Search for the cell housing the specified text and yield its [X, Y] center coordinate. 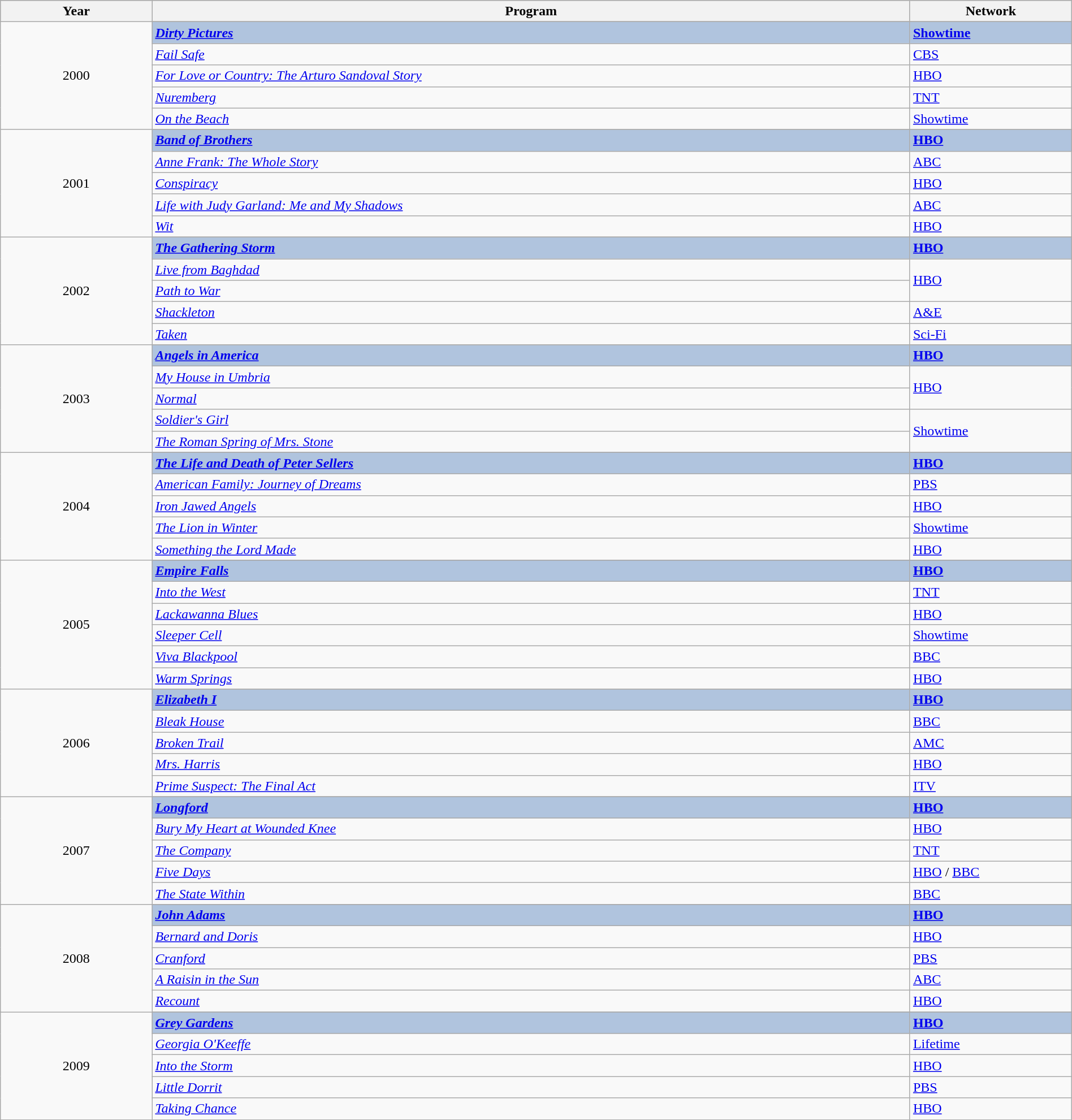
Anne Frank: The Whole Story [531, 162]
Longford [531, 807]
Prime Suspect: The Final Act [531, 786]
Sci-Fi [991, 334]
Cranford [531, 958]
Into the West [531, 592]
Network [991, 11]
Recount [531, 1001]
Bleak House [531, 721]
2007 [76, 850]
Nuremberg [531, 97]
American Family: Journey of Dreams [531, 485]
2000 [76, 76]
2004 [76, 506]
HBO / BBC [991, 872]
Something the Lord Made [531, 549]
2008 [76, 958]
Little Dorrit [531, 1087]
Lackawanna Blues [531, 613]
Shackleton [531, 313]
Iron Jawed Angels [531, 506]
2001 [76, 183]
Grey Gardens [531, 1023]
Five Days [531, 872]
Year [76, 11]
Live from Baghdad [531, 270]
The Roman Spring of Mrs. Stone [531, 442]
2002 [76, 291]
The Company [531, 850]
A&E [991, 313]
Bury My Heart at Wounded Knee [531, 829]
A Raisin in the Sun [531, 980]
Fail Safe [531, 54]
Wit [531, 226]
My House in Umbria [531, 377]
ITV [991, 786]
Life with Judy Garland: Me and My Shadows [531, 205]
Taking Chance [531, 1109]
Normal [531, 399]
Mrs. Harris [531, 764]
The Life and Death of Peter Sellers [531, 463]
2003 [76, 399]
John Adams [531, 915]
Angels in America [531, 356]
Path to War [531, 291]
Viva Blackpool [531, 657]
The State Within [531, 893]
Lifetime [991, 1044]
The Lion in Winter [531, 527]
2005 [76, 624]
Conspiracy [531, 183]
Into the Storm [531, 1066]
The Gathering Storm [531, 248]
On the Beach [531, 119]
Sleeper Cell [531, 635]
Warm Springs [531, 678]
Program [531, 11]
Broken Trail [531, 743]
For Love or Country: The Arturo Sandoval Story [531, 76]
AMC [991, 743]
Empire Falls [531, 570]
CBS [991, 54]
Dirty Pictures [531, 33]
Bernard and Doris [531, 936]
Taken [531, 334]
Elizabeth I [531, 700]
Soldier's Girl [531, 420]
Georgia O'Keeffe [531, 1044]
2006 [76, 743]
2009 [76, 1066]
Band of Brothers [531, 140]
